Capture the cell that displays the provided text and extract its [X, Y] central coordinate. 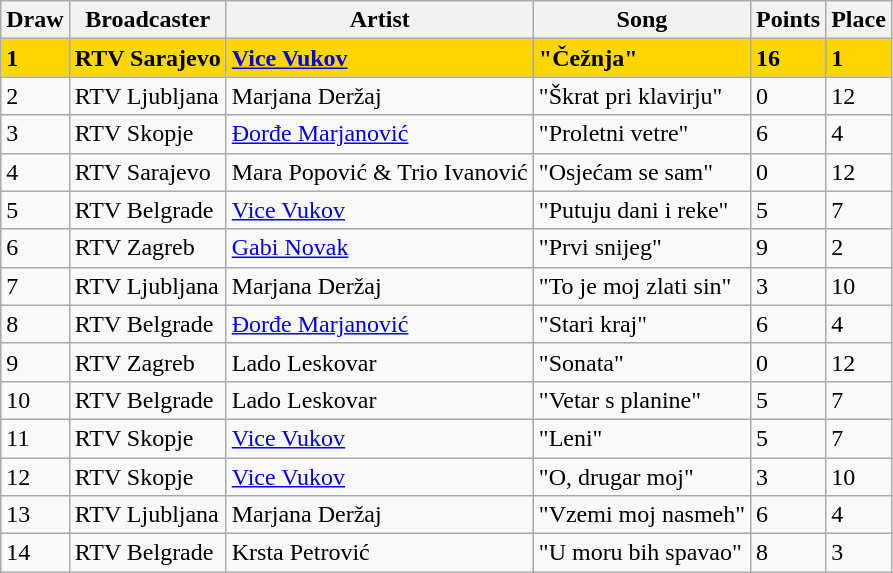
14 [35, 553]
Points [788, 20]
Draw [35, 20]
16 [788, 58]
Krsta Petrović [380, 553]
Mara Popović & Trio Ivanović [380, 172]
"Prvi snijeg" [642, 248]
"Sonata" [642, 362]
Song [642, 20]
"Vetar s planine" [642, 400]
11 [35, 438]
"O, drugar moj" [642, 477]
"Leni" [642, 438]
"To je moj zlati sin" [642, 286]
"Putuju dani i reke" [642, 210]
"Škrat pri klavirju" [642, 96]
Place [859, 20]
"Osjećam se sam" [642, 172]
Broadcaster [148, 20]
13 [35, 515]
"U moru bih spavao" [642, 553]
"Vzemi moj nasmeh" [642, 515]
"Proletni vetre" [642, 134]
"Stari kraj" [642, 324]
Gabi Novak [380, 248]
Artist [380, 20]
"Čežnja" [642, 58]
